Detect which cell encompasses the target text, then output its (X, Y) center coordinate. 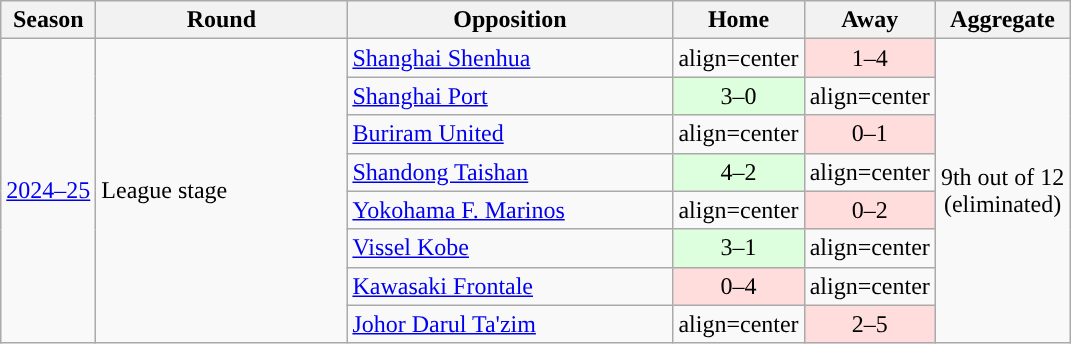
3–1 (738, 248)
Home (738, 20)
Yokohama F. Marinos (510, 210)
9th out of 12(eliminated) (1002, 191)
Round (222, 20)
Buriram United (510, 134)
Opposition (510, 20)
League stage (222, 191)
0–1 (870, 134)
0–2 (870, 210)
Vissel Kobe (510, 248)
2–5 (870, 324)
2024–25 (48, 191)
Shanghai Port (510, 96)
Season (48, 20)
Johor Darul Ta'zim (510, 324)
4–2 (738, 172)
Shanghai Shenhua (510, 58)
3–0 (738, 96)
Shandong Taishan (510, 172)
Away (870, 20)
1–4 (870, 58)
Aggregate (1002, 20)
0–4 (738, 286)
Kawasaki Frontale (510, 286)
